Capture the cell that displays the provided text and extract its [X, Y] central coordinate. 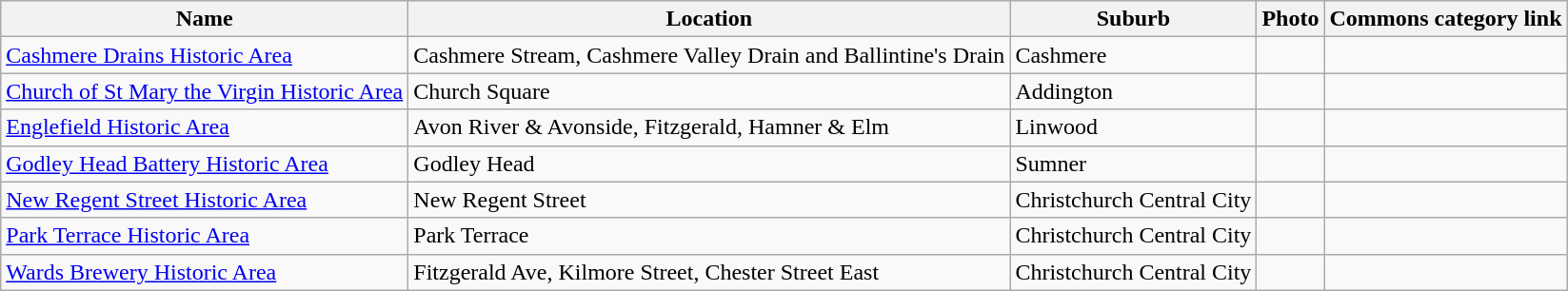
Cashmere [1133, 55]
Name [205, 19]
Linwood [1133, 127]
Addington [1133, 91]
Park Terrace Historic Area [205, 236]
Godley Head [709, 164]
Cashmere Stream, Cashmere Valley Drain and Ballintine's Drain [709, 55]
Avon River & Avonside, Fitzgerald, Hamner & Elm [709, 127]
Park Terrace [709, 236]
Sumner [1133, 164]
Location [709, 19]
Church of St Mary the Virgin Historic Area [205, 91]
New Regent Street [709, 200]
Englefield Historic Area [205, 127]
Wards Brewery Historic Area [205, 272]
Commons category link [1445, 19]
Church Square [709, 91]
Suburb [1133, 19]
Fitzgerald Ave, Kilmore Street, Chester Street East [709, 272]
Cashmere Drains Historic Area [205, 55]
New Regent Street Historic Area [205, 200]
Photo [1291, 19]
Godley Head Battery Historic Area [205, 164]
